For the text-containing cell, return its midpoint in [x, y] coordinate format. 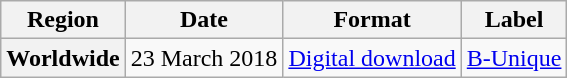
Label [514, 20]
Date [204, 20]
Worldwide [63, 58]
Digital download [372, 58]
23 March 2018 [204, 58]
Format [372, 20]
Region [63, 20]
B-Unique [514, 58]
